Locate the cell with the specified text and output its (X, Y) center coordinate. 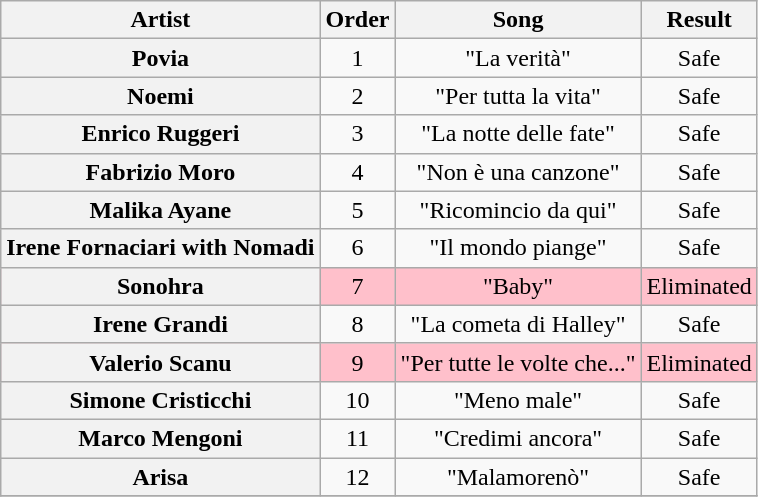
12 (358, 477)
Irene Grandi (160, 324)
10 (358, 400)
Noemi (160, 96)
Enrico Ruggeri (160, 134)
7 (358, 286)
"La cometa di Halley" (518, 324)
3 (358, 134)
Result (699, 20)
2 (358, 96)
Malika Ayane (160, 210)
4 (358, 172)
Povia (160, 58)
Arisa (160, 477)
5 (358, 210)
"La notte delle fate" (518, 134)
Order (358, 20)
Sonohra (160, 286)
"Credimi ancora" (518, 438)
Marco Mengoni (160, 438)
Artist (160, 20)
"Non è una canzone" (518, 172)
"Il mondo piange" (518, 248)
Fabrizio Moro (160, 172)
"Baby" (518, 286)
11 (358, 438)
Irene Fornaciari with Nomadi (160, 248)
Simone Cristicchi (160, 400)
Valerio Scanu (160, 362)
"Per tutte le volte che..." (518, 362)
"Meno male" (518, 400)
"Per tutta la vita" (518, 96)
8 (358, 324)
"Malamorenò" (518, 477)
"Ricomincio da qui" (518, 210)
"La verità" (518, 58)
6 (358, 248)
9 (358, 362)
1 (358, 58)
Song (518, 20)
